From the cell containing the given text, extract its center point as (X, Y) coordinate. 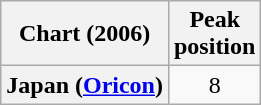
Peakposition (214, 34)
Chart (2006) (85, 34)
8 (214, 85)
Japan (Oricon) (85, 85)
